Extract the [X, Y] coordinate from the center of the cell holding the provided text.  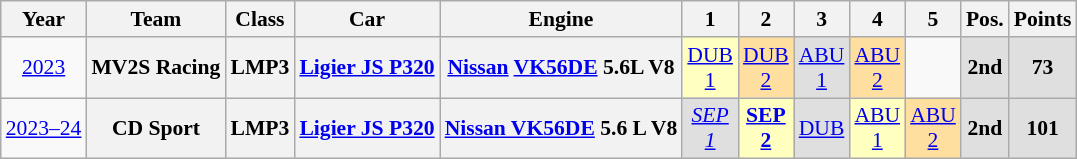
Nissan VK56DE 5.6L V8 [562, 68]
73 [1043, 68]
Engine [562, 19]
SEP1 [710, 128]
2023–24 [44, 128]
4 [877, 19]
MV2S Racing [156, 68]
Year [44, 19]
2 [766, 19]
Class [260, 19]
Car [366, 19]
3 [822, 19]
Team [156, 19]
2023 [44, 68]
DUB1 [710, 68]
5 [933, 19]
Nissan VK56DE 5.6 L V8 [562, 128]
DUB2 [766, 68]
SEP2 [766, 128]
Points [1043, 19]
Pos. [985, 19]
CD Sport [156, 128]
1 [710, 19]
DUB [822, 128]
101 [1043, 128]
